Return (x, y) of the center of cell containing provided text 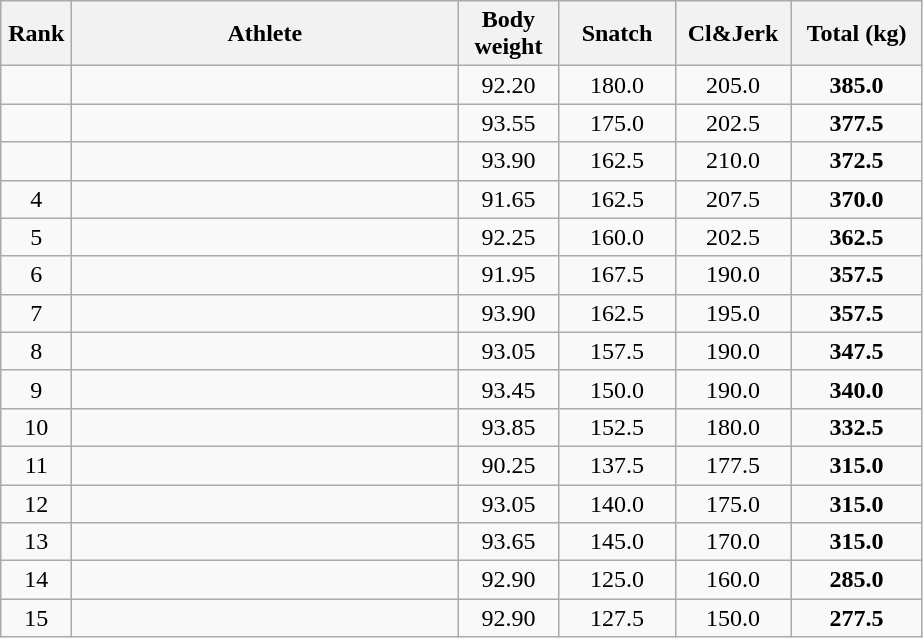
277.5 (856, 618)
372.5 (856, 161)
Rank (36, 34)
205.0 (733, 85)
15 (36, 618)
385.0 (856, 85)
4 (36, 199)
93.45 (508, 389)
210.0 (733, 161)
91.95 (508, 275)
157.5 (617, 351)
14 (36, 580)
5 (36, 237)
Cl&Jerk (733, 34)
92.20 (508, 85)
340.0 (856, 389)
362.5 (856, 237)
170.0 (733, 542)
93.55 (508, 123)
90.25 (508, 465)
Body weight (508, 34)
8 (36, 351)
Athlete (265, 34)
140.0 (617, 503)
177.5 (733, 465)
145.0 (617, 542)
Snatch (617, 34)
137.5 (617, 465)
10 (36, 427)
152.5 (617, 427)
377.5 (856, 123)
347.5 (856, 351)
167.5 (617, 275)
92.25 (508, 237)
125.0 (617, 580)
13 (36, 542)
370.0 (856, 199)
127.5 (617, 618)
91.65 (508, 199)
7 (36, 313)
11 (36, 465)
Total (kg) (856, 34)
285.0 (856, 580)
12 (36, 503)
195.0 (733, 313)
93.85 (508, 427)
93.65 (508, 542)
207.5 (733, 199)
6 (36, 275)
9 (36, 389)
332.5 (856, 427)
